Capture the cell that displays the provided text and extract its [X, Y] central coordinate. 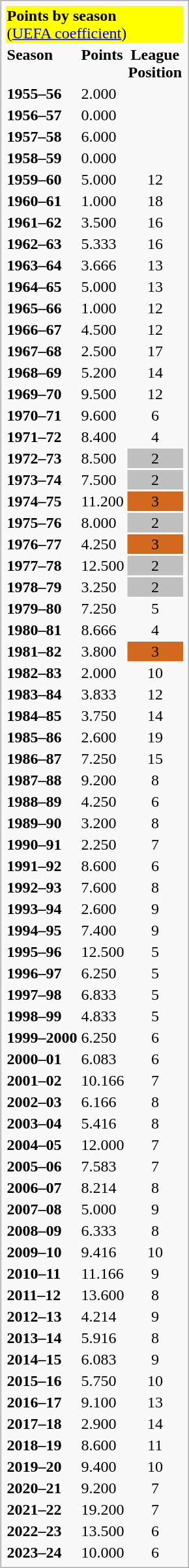
1982–83 [42, 673]
5.333 [103, 244]
Points by season(UEFA coefficient) [94, 25]
2010–11 [42, 1274]
1991–92 [42, 866]
1957–58 [42, 137]
4.833 [103, 1016]
9.100 [103, 1402]
2020–21 [42, 1488]
5.200 [103, 372]
1973–74 [42, 480]
11 [155, 1445]
17 [155, 351]
1976–77 [42, 544]
8.214 [103, 1188]
Points [103, 64]
2000–01 [42, 1059]
1972–73 [42, 458]
1992–93 [42, 887]
1977–78 [42, 566]
1978–79 [42, 587]
9.500 [103, 394]
1987–88 [42, 780]
3.500 [103, 222]
4.500 [103, 330]
1960–61 [42, 201]
7.583 [103, 1166]
6.166 [103, 1102]
1993–94 [42, 909]
2006–07 [42, 1188]
1958–59 [42, 158]
1959–60 [42, 179]
10.000 [103, 1552]
1996–97 [42, 973]
8.400 [103, 437]
1981–82 [42, 651]
6.000 [103, 137]
3.666 [103, 265]
2011–12 [42, 1295]
5.750 [103, 1381]
3.750 [103, 716]
2003–04 [42, 1123]
3.800 [103, 651]
1984–85 [42, 716]
1967–68 [42, 351]
6.333 [103, 1231]
1985–86 [42, 737]
6.833 [103, 995]
1971–72 [42, 437]
2.250 [103, 844]
2002–03 [42, 1102]
2008–09 [42, 1231]
9.600 [103, 415]
1979–80 [42, 608]
1964–65 [42, 287]
2007–08 [42, 1209]
4.214 [103, 1316]
2021–22 [42, 1509]
18 [155, 201]
1999–2000 [42, 1038]
1969–70 [42, 394]
9.416 [103, 1252]
1966–67 [42, 330]
3.200 [103, 823]
1986–87 [42, 759]
2014–15 [42, 1359]
15 [155, 759]
13.600 [103, 1295]
1998–99 [42, 1016]
1955–56 [42, 94]
1963–64 [42, 265]
1988–89 [42, 802]
2004–05 [42, 1145]
2018–19 [42, 1445]
1962–63 [42, 244]
1994–95 [42, 930]
11.166 [103, 1274]
8.500 [103, 458]
1956–57 [42, 115]
1961–62 [42, 222]
5.416 [103, 1123]
2023–24 [42, 1552]
7.600 [103, 887]
2019–20 [42, 1467]
1970–71 [42, 415]
2.900 [103, 1424]
12.000 [103, 1145]
2013–14 [42, 1338]
3.833 [103, 694]
2005–06 [42, 1166]
1980–81 [42, 630]
Season [42, 64]
7.500 [103, 480]
19 [155, 737]
2.500 [103, 351]
2012–13 [42, 1316]
13.500 [103, 1531]
8.666 [103, 630]
1989–90 [42, 823]
1995–96 [42, 952]
1990–91 [42, 844]
2016–17 [42, 1402]
1974–75 [42, 501]
3.250 [103, 587]
2009–10 [42, 1252]
2015–16 [42, 1381]
LeaguePosition [155, 64]
10.166 [103, 1080]
1997–98 [42, 995]
1965–66 [42, 308]
1968–69 [42, 372]
8.000 [103, 523]
1983–84 [42, 694]
5.916 [103, 1338]
2022–23 [42, 1531]
9.400 [103, 1467]
11.200 [103, 501]
19.200 [103, 1509]
2001–02 [42, 1080]
7.400 [103, 930]
1975–76 [42, 523]
2017–18 [42, 1424]
